Locate the cell with the specified text and output its [x, y] center coordinate. 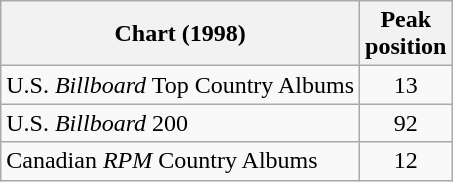
12 [406, 161]
Canadian RPM Country Albums [180, 161]
U.S. Billboard 200 [180, 123]
13 [406, 85]
Peakposition [406, 34]
92 [406, 123]
U.S. Billboard Top Country Albums [180, 85]
Chart (1998) [180, 34]
